Find where the given text appears and provide that cell's center as (X, Y) coordinate. 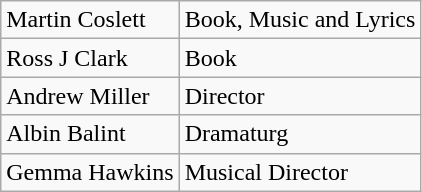
Ross J Clark (90, 58)
Book (300, 58)
Martin Coslett (90, 20)
Book, Music and Lyrics (300, 20)
Dramaturg (300, 134)
Andrew Miller (90, 96)
Director (300, 96)
Gemma Hawkins (90, 172)
Musical Director (300, 172)
Albin Balint (90, 134)
